Provide the [x, y] coordinate of the cell's center where the given text is located.  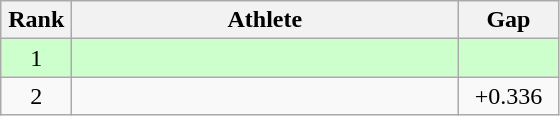
2 [36, 96]
Rank [36, 20]
Gap [508, 20]
+0.336 [508, 96]
1 [36, 58]
Athlete [265, 20]
